Return [x, y] of the center of cell containing provided text 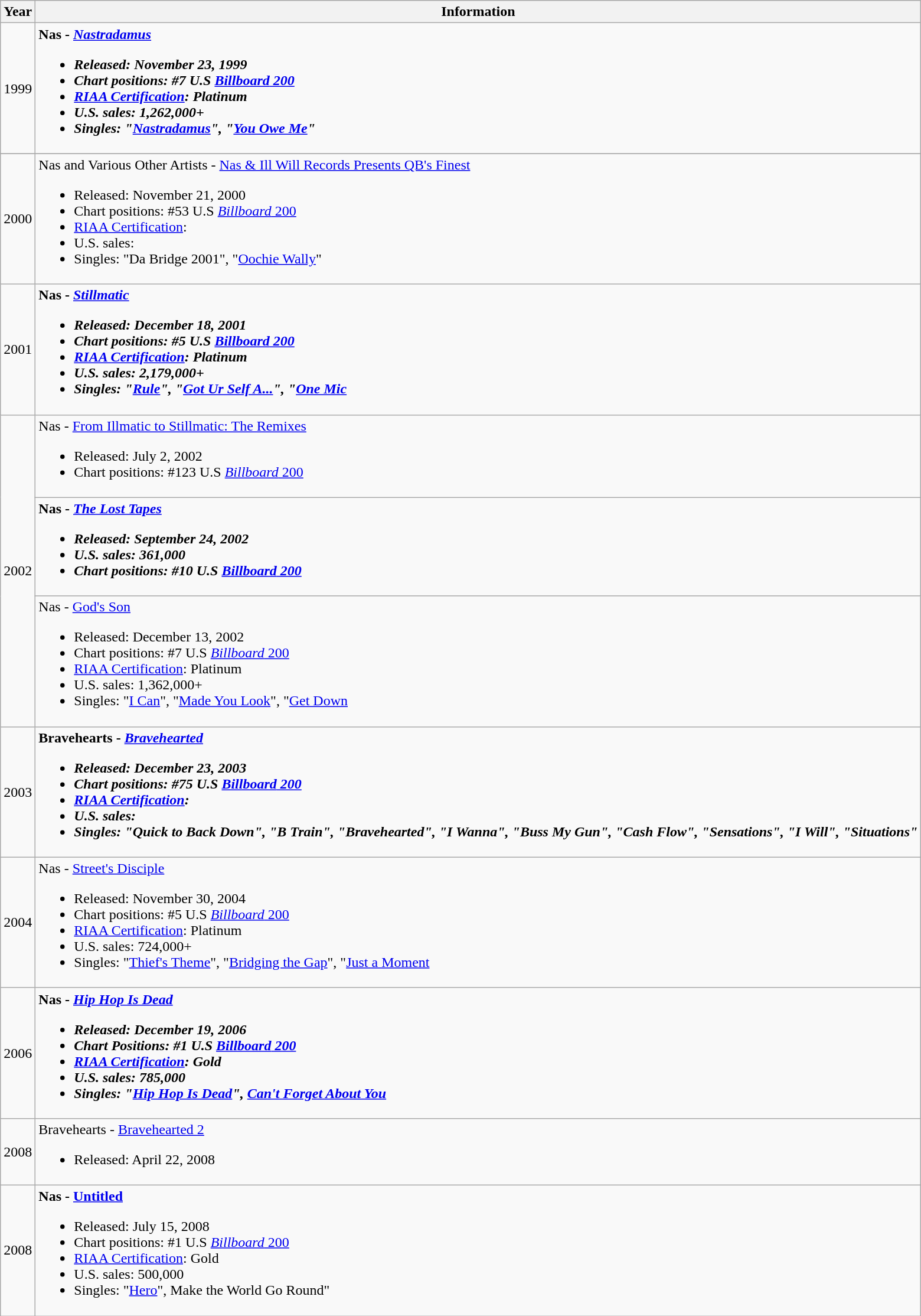
Bravehearts - Bravehearted 2Released: April 22, 2008 [478, 1152]
2000 [18, 219]
2002 [18, 571]
Nas - The Lost TapesReleased: September 24, 2002U.S. sales: 361,000Chart positions: #10 U.S Billboard 200 [478, 547]
Information [478, 12]
1999 [18, 89]
Nas - From Illmatic to Stillmatic: The RemixesReleased: July 2, 2002Chart positions: #123 U.S Billboard 200 [478, 456]
2003 [18, 791]
Year [18, 12]
2006 [18, 1053]
2004 [18, 923]
2001 [18, 350]
